Output the (X, Y) coordinate of the center of the cell containing the given text.  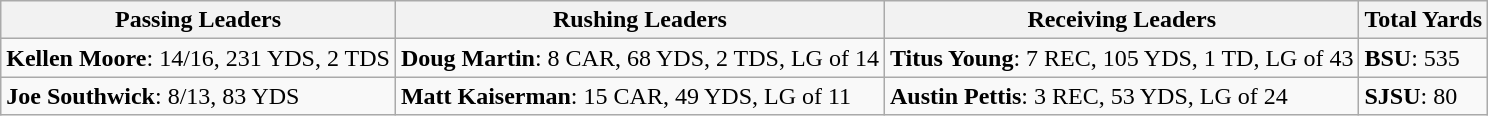
Titus Young: 7 REC, 105 YDS, 1 TD, LG of 43 (1121, 58)
Austin Pettis: 3 REC, 53 YDS, LG of 24 (1121, 96)
Total Yards (1424, 20)
Receiving Leaders (1121, 20)
Rushing Leaders (640, 20)
Matt Kaiserman: 15 CAR, 49 YDS, LG of 11 (640, 96)
Kellen Moore: 14/16, 231 YDS, 2 TDS (198, 58)
SJSU: 80 (1424, 96)
Joe Southwick: 8/13, 83 YDS (198, 96)
BSU: 535 (1424, 58)
Passing Leaders (198, 20)
Doug Martin: 8 CAR, 68 YDS, 2 TDS, LG of 14 (640, 58)
